Return [x, y] of the center of cell containing provided text 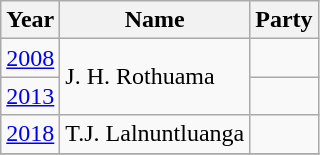
Year [30, 20]
2018 [30, 134]
2013 [30, 96]
Party [284, 20]
2008 [30, 58]
J. H. Rothuama [155, 77]
T.J. Lalnuntluanga [155, 134]
Name [155, 20]
